Provide the [X, Y] coordinate of the cell's center where the given text is located.  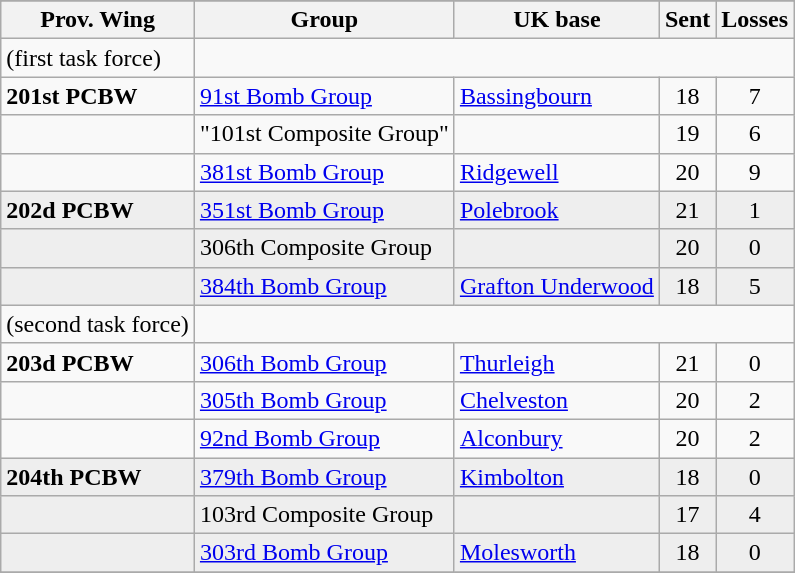
19 [687, 134]
384th Bomb Group [324, 286]
303rd Bomb Group [324, 553]
Thurleigh [556, 362]
103rd Composite Group [324, 515]
Kimbolton [556, 477]
Losses [755, 20]
91st Bomb Group [324, 96]
5 [755, 286]
Group [324, 20]
7 [755, 96]
201st PCBW [98, 96]
381st Bomb Group [324, 172]
Molesworth [556, 553]
306th Composite Group [324, 248]
Ridgewell [556, 172]
92nd Bomb Group [324, 438]
Grafton Underwood [556, 286]
306th Bomb Group [324, 362]
Polebrook [556, 210]
(second task force) [98, 324]
202d PCBW [98, 210]
204th PCBW [98, 477]
9 [755, 172]
17 [687, 515]
Chelveston [556, 400]
351st Bomb Group [324, 210]
203d PCBW [98, 362]
379th Bomb Group [324, 477]
1 [755, 210]
"101st Composite Group" [324, 134]
Sent [687, 20]
Bassingbourn [556, 96]
6 [755, 134]
4 [755, 515]
UK base [556, 20]
Prov. Wing [98, 20]
305th Bomb Group [324, 400]
(first task force) [98, 58]
Alconbury [556, 438]
